Capture the cell that displays the provided text and extract its [x, y] central coordinate. 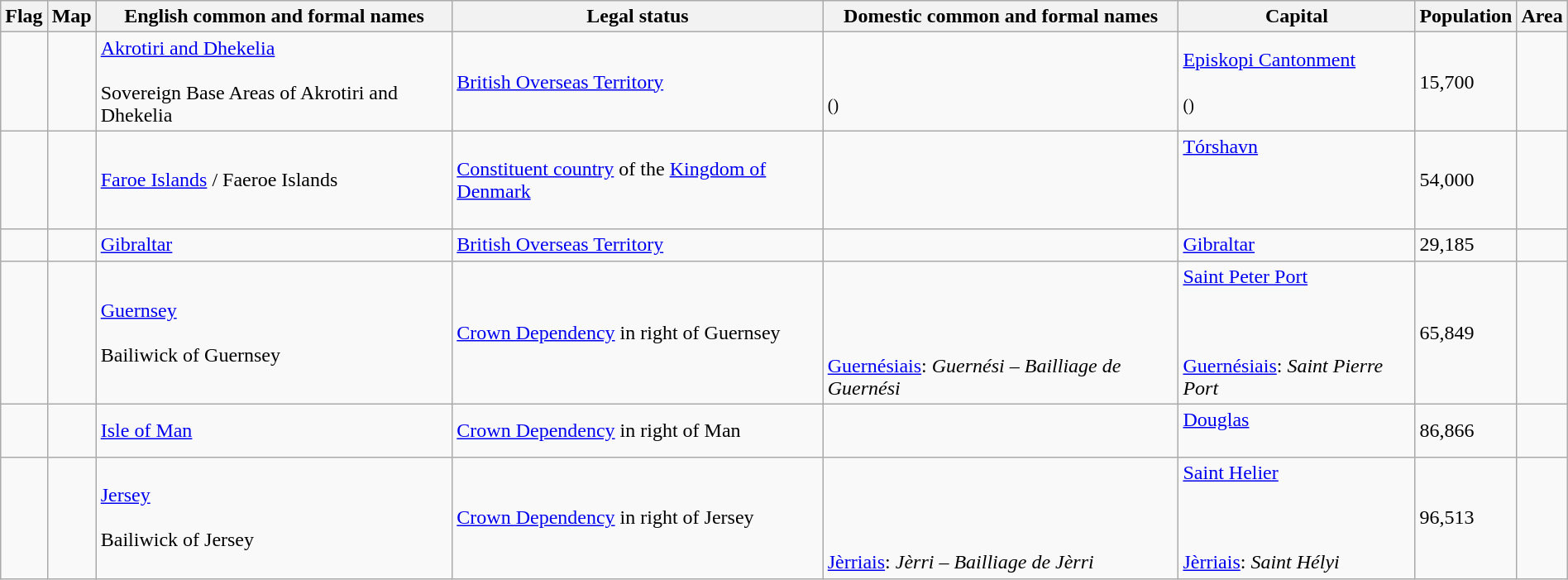
Faroe Islands / Faeroe Islands [275, 180]
Douglas [1297, 430]
Crown Dependency in right of Man [638, 430]
29,185 [1465, 245]
Constituent country of the Kingdom of Denmark [638, 180]
Isle of Man [275, 430]
JerseyBailiwick of Jersey [275, 518]
Jèrriais: Jèrri – Bailliage de Jèrri [1001, 518]
86,866 [1465, 430]
96,513 [1465, 518]
Population [1465, 17]
Episkopi Cantonment () [1297, 81]
Guernésiais: Guernési – Bailliage de Guernési [1001, 333]
Capital [1297, 17]
Saint Peter PortGuernésiais: Saint Pierre Port [1297, 333]
Crown Dependency in right of Jersey [638, 518]
Domestic common and formal names [1001, 17]
English common and formal names [275, 17]
Flag [24, 17]
Area [1542, 17]
Saint HelierJèrriais: Saint Hélyi [1297, 518]
Legal status [638, 17]
Akrotiri and DhekeliaSovereign Base Areas of Akrotiri and Dhekelia [275, 81]
Crown Dependency in right of Guernsey [638, 333]
Tórshavn [1297, 180]
() [1001, 81]
15,700 [1465, 81]
GuernseyBailiwick of Guernsey [275, 333]
54,000 [1465, 180]
65,849 [1465, 333]
Map [71, 17]
